Return the [X, Y] coordinate for the center point of the cell that contains the specified text.  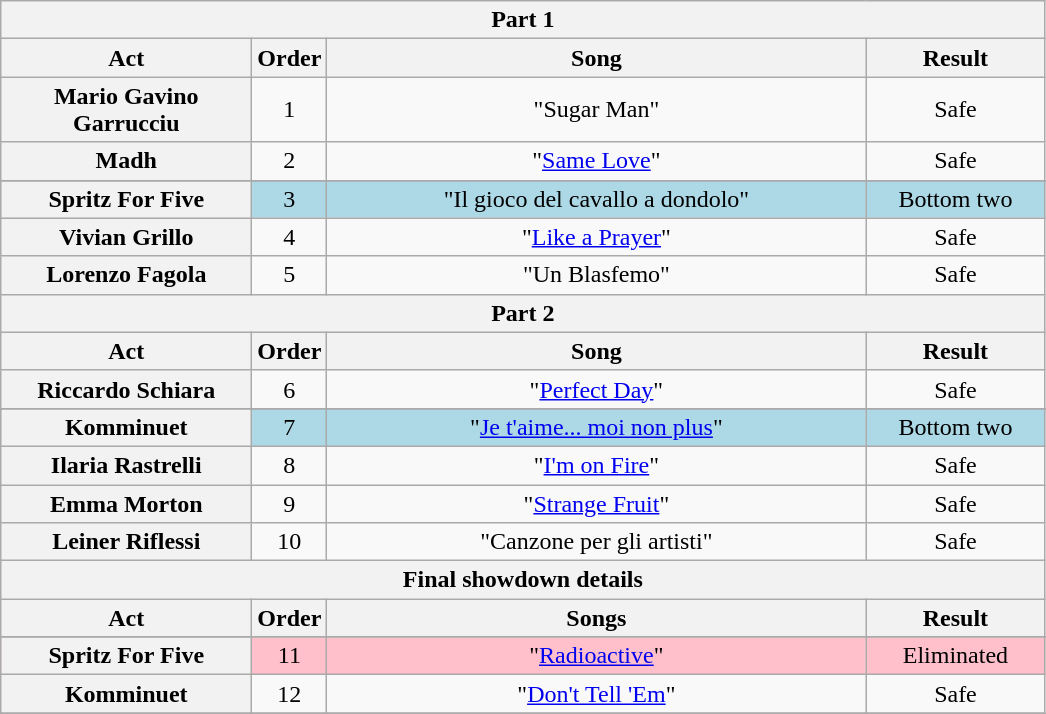
"Don't Tell 'Em" [596, 694]
5 [290, 275]
"Je t'aime... moi non plus" [596, 427]
Leiner Riflessi [126, 542]
Riccardo Schiara [126, 389]
Vivian Grillo [126, 237]
10 [290, 542]
12 [290, 694]
"Canzone per gli artisti" [596, 542]
Madh [126, 161]
Eliminated [956, 656]
"Perfect Day" [596, 389]
"I'm on Fire" [596, 465]
Lorenzo Fagola [126, 275]
9 [290, 503]
11 [290, 656]
"Same Love" [596, 161]
8 [290, 465]
Emma Morton [126, 503]
7 [290, 427]
Final showdown details [523, 580]
"Strange Fruit" [596, 503]
Part 2 [523, 313]
"Radioactive" [596, 656]
6 [290, 389]
Songs [596, 618]
"Sugar Man" [596, 110]
Mario Gavino Garrucciu [126, 110]
2 [290, 161]
Part 1 [523, 20]
"Un Blasfemo" [596, 275]
Ilaria Rastrelli [126, 465]
1 [290, 110]
"Like a Prayer" [596, 237]
3 [290, 199]
"Il gioco del cavallo a dondolo" [596, 199]
4 [290, 237]
